Determine the (X, Y) coordinate at the center of the cell enclosing the given text.  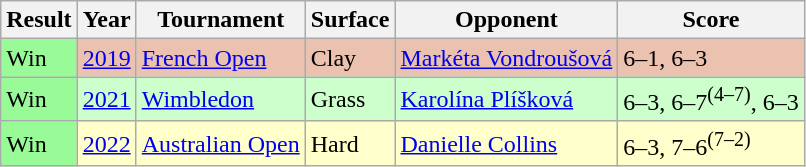
Australian Open (220, 144)
Danielle Collins (506, 144)
Markéta Vondroušová (506, 58)
Score (711, 20)
Year (106, 20)
Grass (350, 100)
6–1, 6–3 (711, 58)
Hard (350, 144)
Tournament (220, 20)
Opponent (506, 20)
Karolína Plíšková (506, 100)
Result (39, 20)
French Open (220, 58)
2021 (106, 100)
Wimbledon (220, 100)
Clay (350, 58)
2019 (106, 58)
6–3, 6–7(4–7), 6–3 (711, 100)
6–3, 7–6(7–2) (711, 144)
2022 (106, 144)
Surface (350, 20)
